Search for the cell housing the specified text and yield its (x, y) center coordinate. 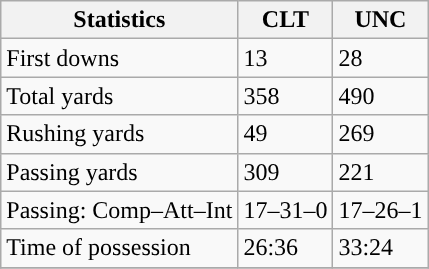
17–26–1 (380, 210)
17–31–0 (286, 210)
First downs (120, 58)
221 (380, 172)
UNC (380, 20)
CLT (286, 20)
Rushing yards (120, 134)
26:36 (286, 248)
49 (286, 134)
Passing yards (120, 172)
28 (380, 58)
Total yards (120, 96)
13 (286, 58)
358 (286, 96)
33:24 (380, 248)
269 (380, 134)
Time of possession (120, 248)
Passing: Comp–Att–Int (120, 210)
309 (286, 172)
Statistics (120, 20)
490 (380, 96)
